Identify which cell holds the provided text, then report its (X, Y) central coordinate. 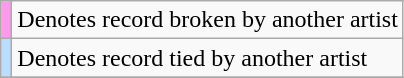
Denotes record tied by another artist (208, 58)
Denotes record broken by another artist (208, 20)
